Search for the cell housing the specified text and yield its [x, y] center coordinate. 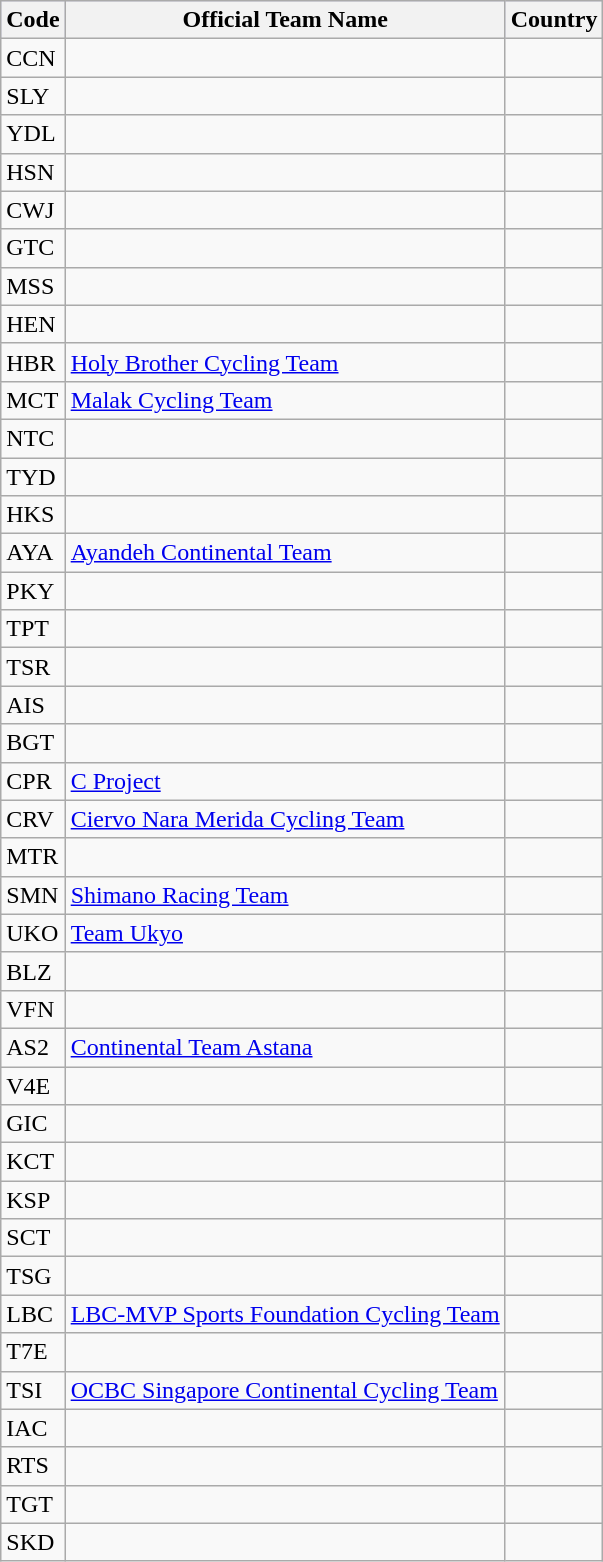
TSR [33, 667]
SCT [33, 1238]
CCN [33, 58]
Shimano Racing Team [285, 895]
Code [33, 20]
HKS [33, 515]
TYD [33, 477]
TSI [33, 1390]
UKO [33, 933]
BLZ [33, 971]
OCBC Singapore Continental Cycling Team [285, 1390]
NTC [33, 438]
Malak Cycling Team [285, 400]
Holy Brother Cycling Team [285, 362]
PKY [33, 591]
TGT [33, 1504]
V4E [33, 1085]
GTC [33, 248]
Continental Team Astana [285, 1047]
Ayandeh Continental Team [285, 553]
SMN [33, 895]
MCT [33, 400]
MSS [33, 286]
BGT [33, 743]
Country [554, 20]
MTR [33, 857]
T7E [33, 1352]
HBR [33, 362]
CWJ [33, 210]
VFN [33, 1009]
AIS [33, 705]
LBC [33, 1314]
KSP [33, 1200]
YDL [33, 134]
TSG [33, 1276]
KCT [33, 1162]
GIC [33, 1124]
CPR [33, 781]
CRV [33, 819]
IAC [33, 1428]
AYA [33, 553]
C Project [285, 781]
HSN [33, 172]
RTS [33, 1466]
TPT [33, 629]
LBC-MVP Sports Foundation Cycling Team [285, 1314]
SLY [33, 96]
Ciervo Nara Merida Cycling Team [285, 819]
Official Team Name [285, 20]
HEN [33, 324]
SKD [33, 1542]
AS2 [33, 1047]
Team Ukyo [285, 933]
